Locate the cell with the specified text and output its (x, y) center coordinate. 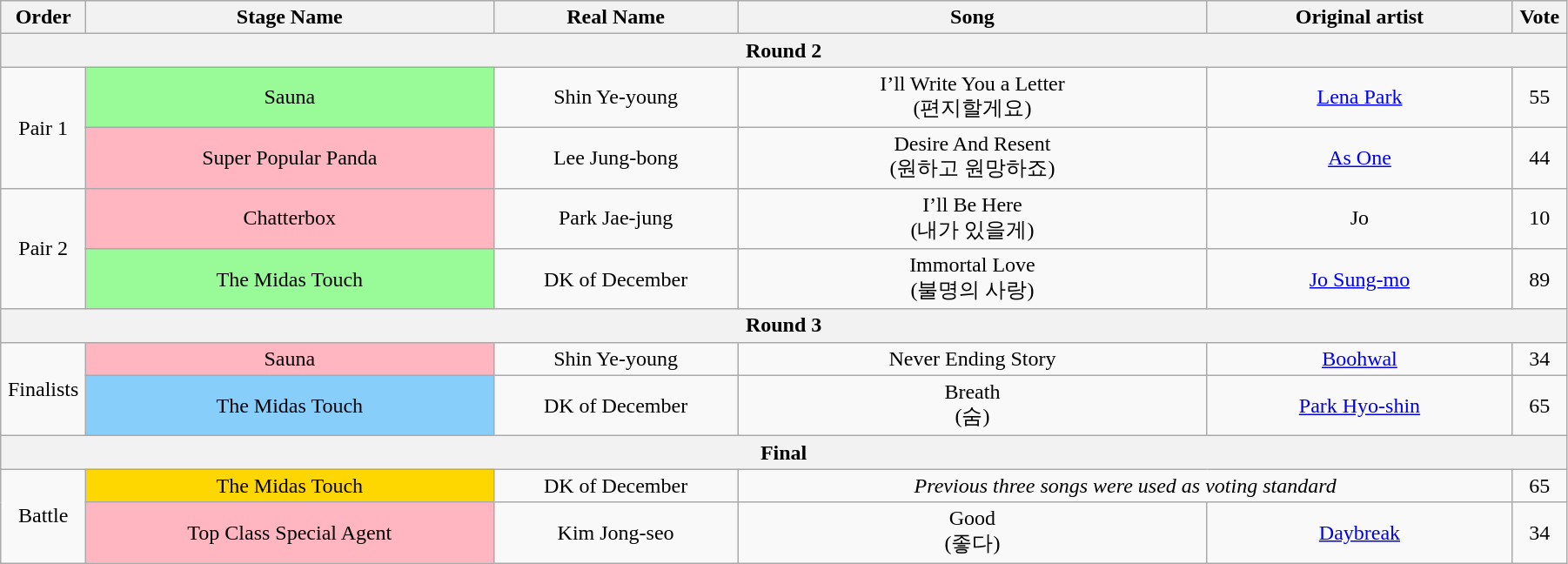
I’ll Write You a Letter(편지할게요) (973, 97)
Previous three songs were used as voting standard (1125, 486)
Desire And Resent(원하고 원망하죠) (973, 158)
Boohwal (1359, 359)
Original artist (1359, 17)
Park Jae-jung (616, 218)
Super Popular Panda (290, 158)
Pair 1 (44, 127)
Jo (1359, 218)
Vote (1539, 17)
Lena Park (1359, 97)
10 (1539, 218)
Real Name (616, 17)
Round 3 (784, 326)
Pair 2 (44, 249)
Round 2 (784, 50)
Lee Jung-bong (616, 158)
Finalists (44, 389)
44 (1539, 158)
Good(좋다) (973, 533)
Never Ending Story (973, 359)
I’ll Be Here(내가 있을게) (973, 218)
Order (44, 17)
Immortal Love(불명의 사랑) (973, 279)
Park Hyo-shin (1359, 406)
Final (784, 453)
Song (973, 17)
Breath(숨) (973, 406)
Jo Sung-mo (1359, 279)
Stage Name (290, 17)
Kim Jong-seo (616, 533)
Chatterbox (290, 218)
Top Class Special Agent (290, 533)
Daybreak (1359, 533)
55 (1539, 97)
As One (1359, 158)
89 (1539, 279)
Battle (44, 516)
